Extract the [X, Y] coordinate from the center of the cell holding the provided text.  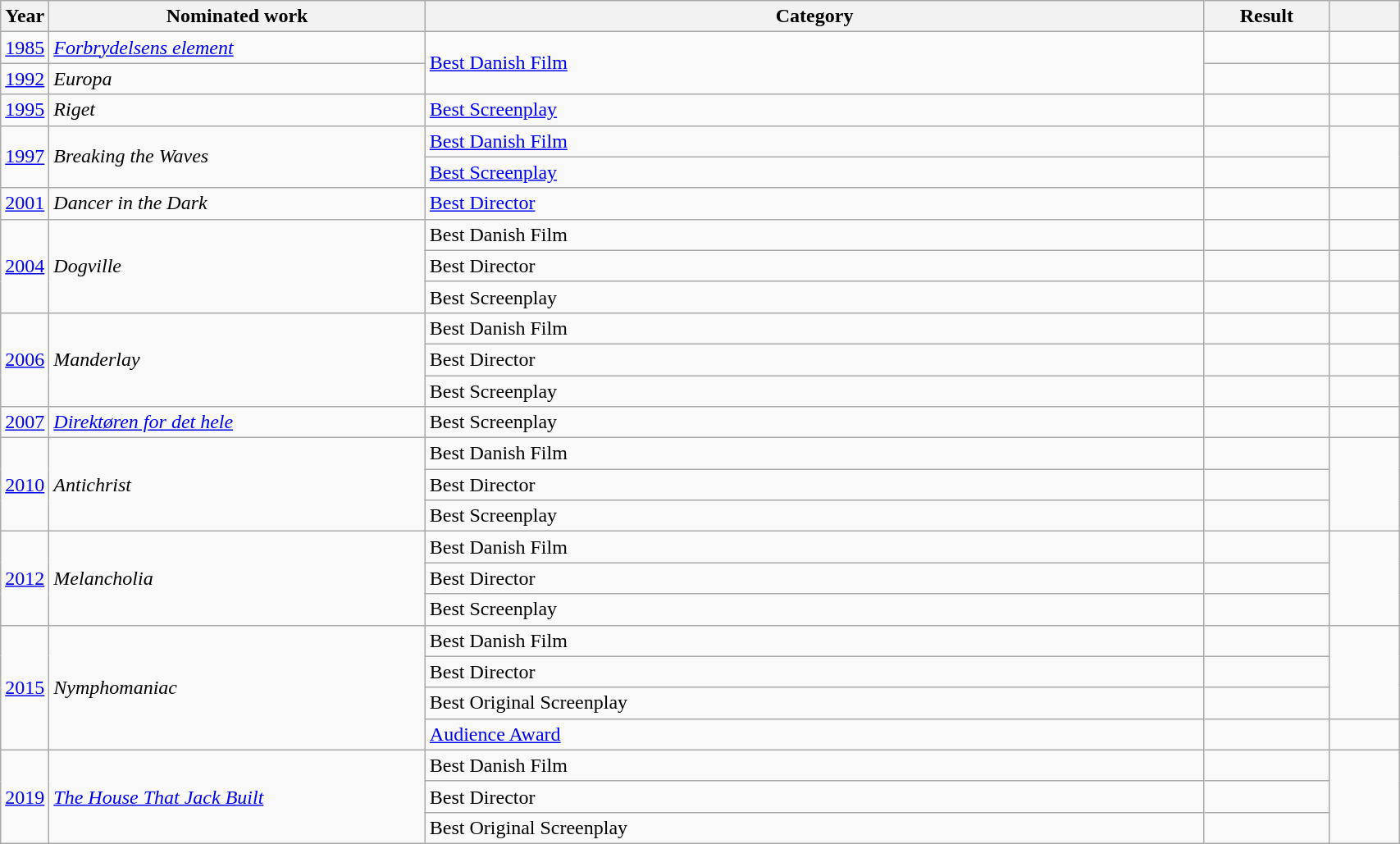
1995 [25, 110]
Category [814, 16]
Breaking the Waves [237, 157]
Nominated work [237, 16]
Melancholia [237, 578]
1997 [25, 157]
2015 [25, 687]
Manderlay [237, 359]
2010 [25, 485]
2012 [25, 578]
2006 [25, 359]
Year [25, 16]
Nymphomaniac [237, 687]
Europa [237, 79]
Dancer in the Dark [237, 203]
Audience Award [814, 734]
Riget [237, 110]
2001 [25, 203]
Direktøren for det hele [237, 422]
1992 [25, 79]
Forbrydelsens element [237, 48]
1985 [25, 48]
2007 [25, 422]
The House That Jack Built [237, 796]
2019 [25, 796]
2004 [25, 266]
Result [1266, 16]
Antichrist [237, 485]
Dogville [237, 266]
